Search for the cell housing the specified text and yield its (X, Y) center coordinate. 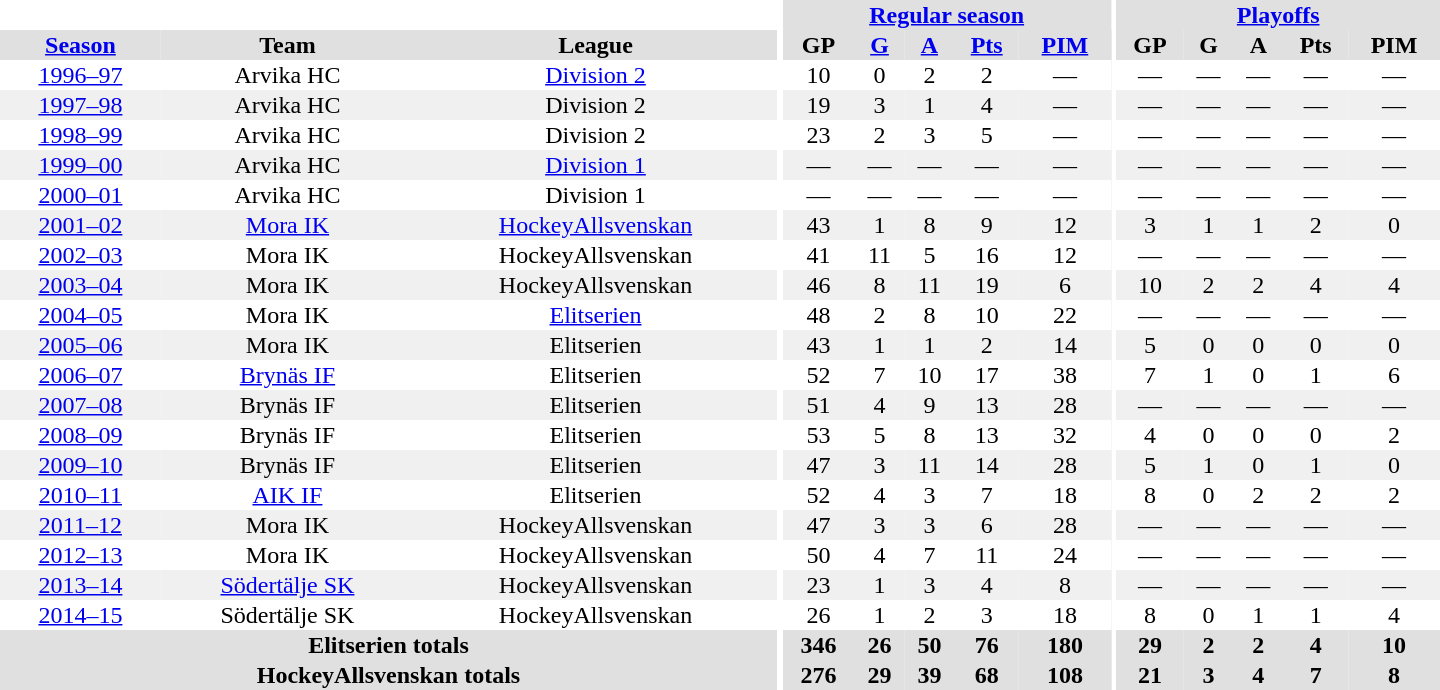
2001–02 (80, 225)
21 (1150, 675)
53 (818, 435)
108 (1065, 675)
32 (1065, 435)
39 (929, 675)
2007–08 (80, 405)
2006–07 (80, 375)
22 (1065, 315)
1996–97 (80, 75)
2010–11 (80, 495)
2011–12 (80, 525)
HockeyAllsvenskan totals (388, 675)
2012–13 (80, 555)
1998–99 (80, 135)
24 (1065, 555)
2009–10 (80, 465)
2000–01 (80, 195)
76 (986, 645)
AIK IF (288, 495)
51 (818, 405)
2014–15 (80, 615)
180 (1065, 645)
46 (818, 285)
17 (986, 375)
38 (1065, 375)
41 (818, 255)
2005–06 (80, 345)
Regular season (946, 15)
276 (818, 675)
2013–14 (80, 585)
2004–05 (80, 315)
346 (818, 645)
2008–09 (80, 435)
Elitserien totals (388, 645)
Season (80, 45)
48 (818, 315)
1997–98 (80, 105)
68 (986, 675)
2002–03 (80, 255)
1999–00 (80, 165)
16 (986, 255)
Team (288, 45)
Playoffs (1278, 15)
2003–04 (80, 285)
League (596, 45)
